Capture the cell that displays the provided text and extract its (x, y) central coordinate. 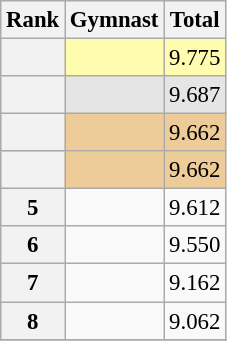
6 (33, 245)
9.687 (195, 95)
Gymnast (114, 20)
Total (195, 20)
9.612 (195, 208)
9.550 (195, 245)
5 (33, 208)
7 (33, 283)
8 (33, 321)
9.775 (195, 58)
9.162 (195, 283)
Rank (33, 20)
9.062 (195, 321)
